Return (X, Y) of the center of cell containing provided text 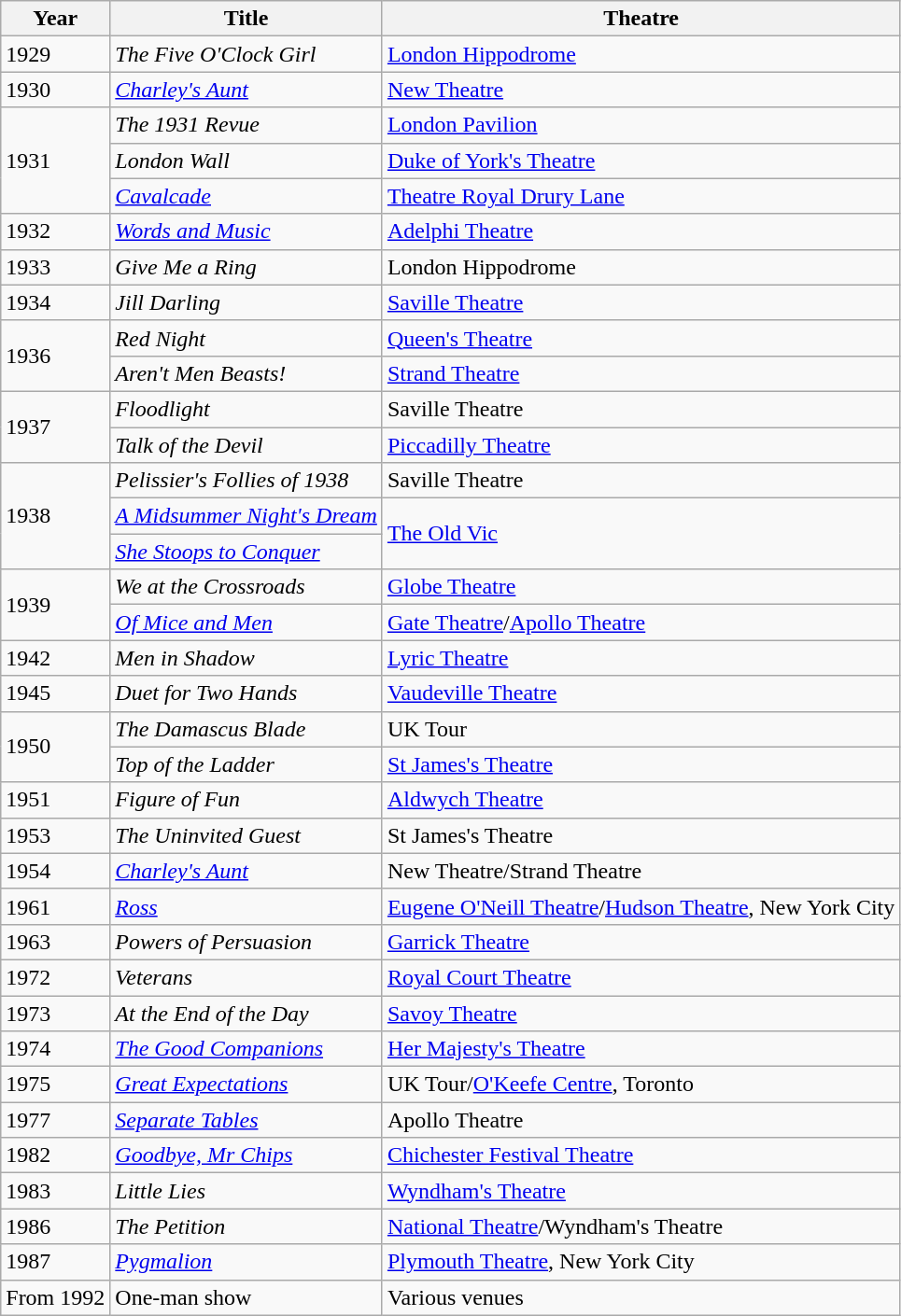
A Midsummer Night's Dream (246, 516)
At the End of the Day (246, 1013)
New Theatre (641, 90)
1942 (56, 658)
Pelissier's Follies of 1938 (246, 481)
Apollo Theatre (641, 1120)
The Uninvited Guest (246, 835)
Great Expectations (246, 1085)
One-man show (246, 1297)
Powers of Persuasion (246, 942)
Of Mice and Men (246, 623)
From 1992 (56, 1297)
Separate Tables (246, 1120)
1963 (56, 942)
She Stoops to Conquer (246, 552)
1973 (56, 1013)
Duet for Two Hands (246, 693)
1937 (56, 427)
Aren't Men Beasts! (246, 373)
Queen's Theatre (641, 338)
Globe Theatre (641, 587)
Vaudeville Theatre (641, 693)
1931 (56, 161)
New Theatre/Strand Theatre (641, 871)
Talk of the Devil (246, 445)
Veterans (246, 977)
Words and Music (246, 231)
1954 (56, 871)
Year (56, 19)
1945 (56, 693)
1939 (56, 605)
Gate Theatre/Apollo Theatre (641, 623)
Aldwych Theatre (641, 800)
Adelphi Theatre (641, 231)
1930 (56, 90)
Various venues (641, 1297)
London Pavilion (641, 125)
Theatre (641, 19)
1934 (56, 302)
Savoy Theatre (641, 1013)
Lyric Theatre (641, 658)
Jill Darling (246, 302)
Goodbye, Mr Chips (246, 1155)
1953 (56, 835)
Title (246, 19)
1972 (56, 977)
Top of the Ladder (246, 764)
Cavalcade (246, 196)
1936 (56, 356)
1929 (56, 54)
Chichester Festival Theatre (641, 1155)
Red Night (246, 338)
We at the Crossroads (246, 587)
1987 (56, 1262)
London Wall (246, 161)
Give Me a Ring (246, 267)
Eugene O'Neill Theatre/Hudson Theatre, New York City (641, 906)
1951 (56, 800)
The Good Companions (246, 1049)
Wyndham's Theatre (641, 1191)
Floodlight (246, 409)
Duke of York's Theatre (641, 161)
Strand Theatre (641, 373)
Pygmalion (246, 1262)
The Old Vic (641, 534)
Her Majesty's Theatre (641, 1049)
1950 (56, 747)
Men in Shadow (246, 658)
1961 (56, 906)
The 1931 Revue (246, 125)
1932 (56, 231)
1983 (56, 1191)
1933 (56, 267)
UK Tour (641, 729)
Theatre Royal Drury Lane (641, 196)
Little Lies (246, 1191)
Ross (246, 906)
1974 (56, 1049)
Figure of Fun (246, 800)
1975 (56, 1085)
The Petition (246, 1226)
1938 (56, 516)
Garrick Theatre (641, 942)
National Theatre/Wyndham's Theatre (641, 1226)
The Damascus Blade (246, 729)
The Five O'Clock Girl (246, 54)
Plymouth Theatre, New York City (641, 1262)
1986 (56, 1226)
UK Tour/O'Keefe Centre, Toronto (641, 1085)
Royal Court Theatre (641, 977)
1982 (56, 1155)
1977 (56, 1120)
Piccadilly Theatre (641, 445)
